Search for the cell housing the specified text and yield its [X, Y] center coordinate. 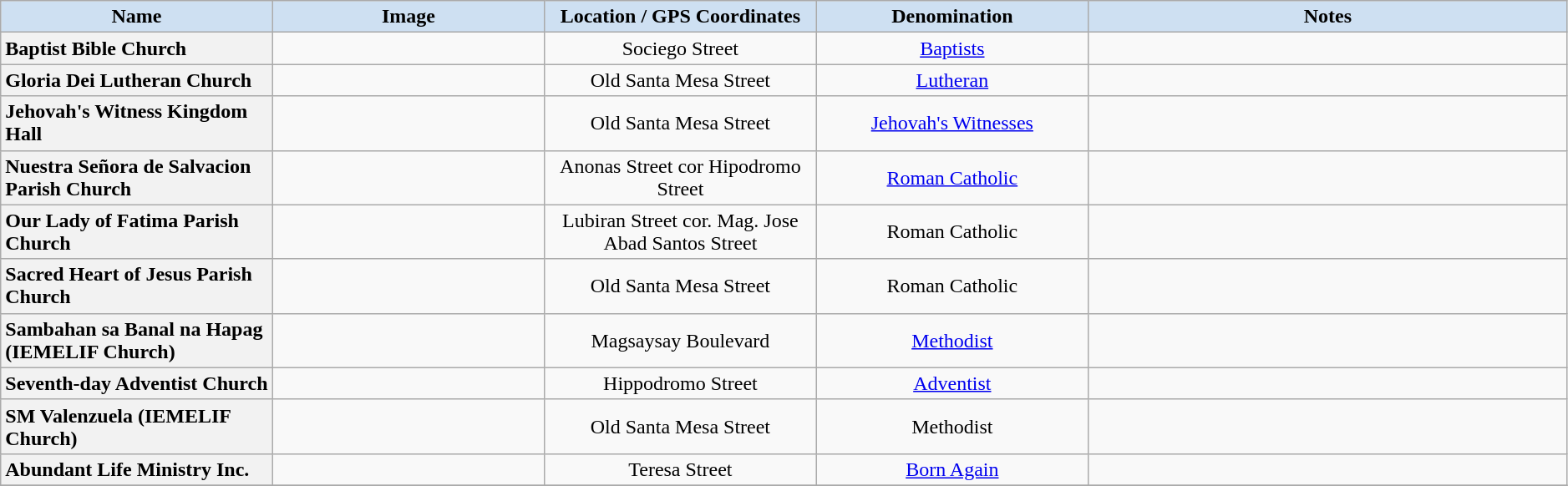
Sociego Street [680, 48]
Jehovah's Witness Kingdom Hall [137, 124]
Sambahan sa Banal na Hapag (IEMELIF Church) [137, 341]
Teresa Street [680, 469]
Name [137, 17]
Denomination [952, 17]
Abundant Life Ministry Inc. [137, 469]
Sacred Heart of Jesus Parish Church [137, 286]
Jehovah's Witnesses [952, 124]
Notes [1328, 17]
Location / GPS Coordinates [680, 17]
Nuestra Señora de Salvacion Parish Church [137, 177]
Lutheran [952, 80]
Image [408, 17]
Seventh-day Adventist Church [137, 383]
Baptists [952, 48]
Magsaysay Boulevard [680, 341]
Anonas Street cor Hipodromo Street [680, 177]
Lubiran Street cor. Mag. Jose Abad Santos Street [680, 232]
Adventist [952, 383]
Baptist Bible Church [137, 48]
Our Lady of Fatima Parish Church [137, 232]
Hippodromo Street [680, 383]
Born Again [952, 469]
Gloria Dei Lutheran Church [137, 80]
SM Valenzuela (IEMELIF Church) [137, 426]
